Extract the (X, Y) coordinate from the center of the cell holding the provided text.  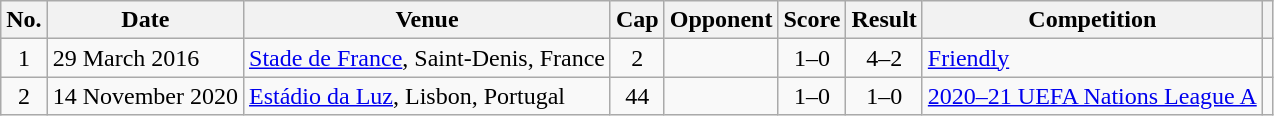
14 November 2020 (145, 96)
Estádio da Luz, Lisbon, Portugal (428, 96)
Score (812, 20)
4–2 (884, 58)
Venue (428, 20)
1 (24, 58)
Friendly (1092, 58)
Result (884, 20)
29 March 2016 (145, 58)
Date (145, 20)
Competition (1092, 20)
2020–21 UEFA Nations League A (1092, 96)
No. (24, 20)
Cap (637, 20)
44 (637, 96)
Stade de France, Saint-Denis, France (428, 58)
Opponent (721, 20)
